Return (X, Y) of the center of cell containing provided text 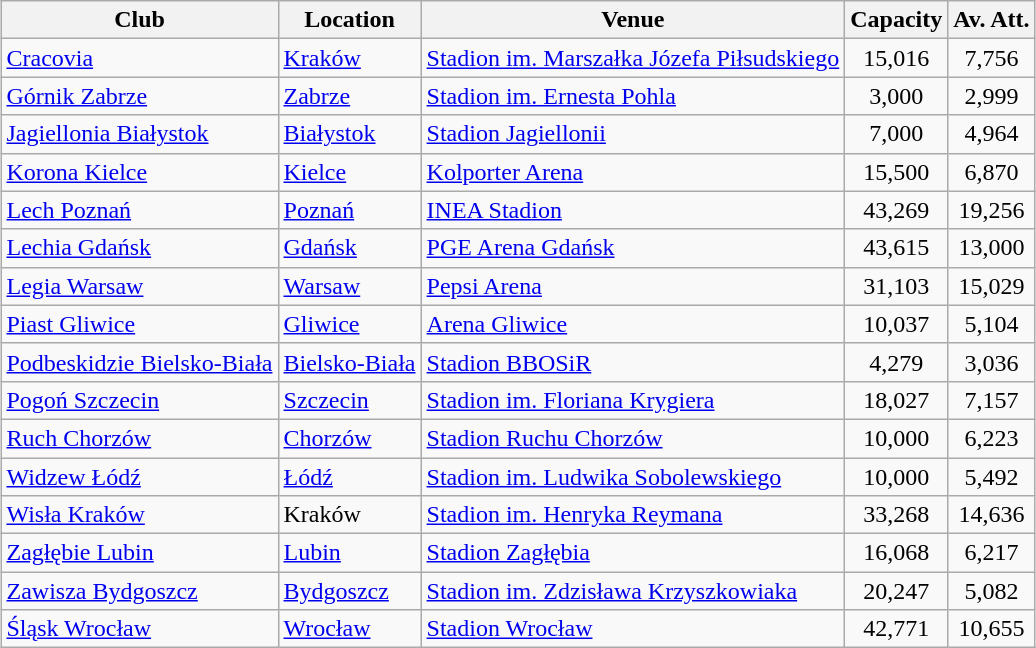
3,036 (992, 362)
31,103 (896, 286)
4,279 (896, 362)
Gliwice (350, 324)
33,268 (896, 515)
Arena Gliwice (633, 324)
7,756 (992, 58)
Kielce (350, 172)
43,615 (896, 248)
7,000 (896, 134)
Zawisza Bydgoszcz (140, 591)
Bydgoszcz (350, 591)
Łódź (350, 477)
Szczecin (350, 400)
6,223 (992, 438)
10,037 (896, 324)
Poznań (350, 210)
43,269 (896, 210)
15,016 (896, 58)
6,217 (992, 553)
6,870 (992, 172)
Pogoń Szczecin (140, 400)
Białystok (350, 134)
Stadion Ruchu Chorzów (633, 438)
Stadion im. Floriana Krygiera (633, 400)
Stadion im. Ernesta Pohla (633, 96)
Korona Kielce (140, 172)
20,247 (896, 591)
Jagiellonia Białystok (140, 134)
Wisła Kraków (140, 515)
Chorzów (350, 438)
3,000 (896, 96)
Górnik Zabrze (140, 96)
Legia Warsaw (140, 286)
Lubin (350, 553)
Wrocław (350, 629)
Av. Att. (992, 20)
42,771 (896, 629)
2,999 (992, 96)
19,256 (992, 210)
Lechia Gdańsk (140, 248)
13,000 (992, 248)
15,500 (896, 172)
Stadion Jagiellonii (633, 134)
14,636 (992, 515)
Location (350, 20)
Stadion im. Henryka Reymana (633, 515)
Stadion Zagłębia (633, 553)
Pepsi Arena (633, 286)
Stadion im. Zdzisława Krzyszkowiaka (633, 591)
7,157 (992, 400)
Śląsk Wrocław (140, 629)
Zagłębie Lubin (140, 553)
INEA Stadion (633, 210)
Warsaw (350, 286)
10,655 (992, 629)
18,027 (896, 400)
Club (140, 20)
Stadion im. Ludwika Sobolewskiego (633, 477)
Lech Poznań (140, 210)
Kolporter Arena (633, 172)
Stadion BBOSiR (633, 362)
5,082 (992, 591)
16,068 (896, 553)
15,029 (992, 286)
Bielsko-Biała (350, 362)
5,104 (992, 324)
Ruch Chorzów (140, 438)
Widzew Łódź (140, 477)
Stadion Wrocław (633, 629)
Zabrze (350, 96)
Gdańsk (350, 248)
Cracovia (140, 58)
5,492 (992, 477)
Stadion im. Marszałka Józefa Piłsudskiego (633, 58)
PGE Arena Gdańsk (633, 248)
Podbeskidzie Bielsko-Biała (140, 362)
Venue (633, 20)
Piast Gliwice (140, 324)
4,964 (992, 134)
Capacity (896, 20)
